Search for the cell housing the specified text and yield its [x, y] center coordinate. 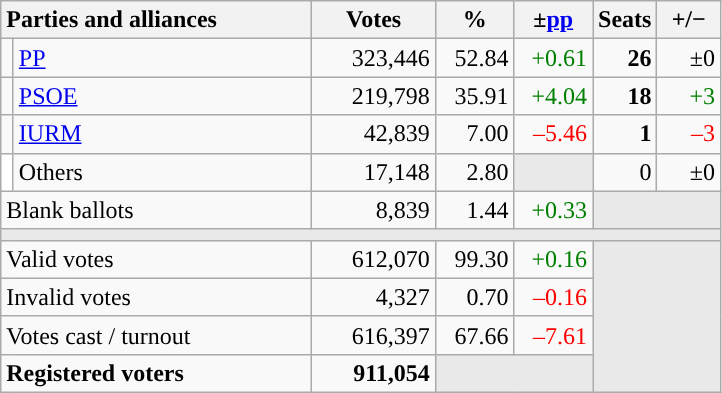
0.70 [474, 297]
26 [624, 58]
35.91 [474, 96]
IURM [162, 134]
Valid votes [156, 259]
+4.04 [554, 96]
Others [162, 172]
Seats [624, 20]
+0.16 [554, 259]
Blank ballots [156, 210]
1.44 [474, 210]
612,070 [374, 259]
52.84 [474, 58]
0 [624, 172]
+0.61 [554, 58]
616,397 [374, 335]
323,446 [374, 58]
PSOE [162, 96]
7.00 [474, 134]
% [474, 20]
911,054 [374, 373]
–5.46 [554, 134]
PP [162, 58]
8,839 [374, 210]
18 [624, 96]
Invalid votes [156, 297]
4,327 [374, 297]
1 [624, 134]
67.66 [474, 335]
–0.16 [554, 297]
2.80 [474, 172]
–7.61 [554, 335]
Votes [374, 20]
219,798 [374, 96]
+0.33 [554, 210]
99.30 [474, 259]
Parties and alliances [156, 20]
17,148 [374, 172]
Registered voters [156, 373]
42,839 [374, 134]
+3 [689, 96]
±pp [554, 20]
–3 [689, 134]
+/− [689, 20]
Votes cast / turnout [156, 335]
